Find where the given text appears and provide that cell's center as [x, y] coordinate. 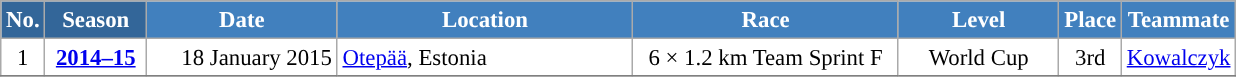
Location [485, 20]
Level [978, 20]
18 January 2015 [242, 58]
Kowalczyk [1178, 58]
Teammate [1178, 20]
3rd [1090, 58]
Race [766, 20]
Date [242, 20]
Otepää, Estonia [485, 58]
No. [23, 20]
1 [23, 58]
2014–15 [96, 58]
Season [96, 20]
Place [1090, 20]
6 × 1.2 km Team Sprint F [766, 58]
World Cup [978, 58]
